Capture the cell that displays the provided text and extract its [x, y] central coordinate. 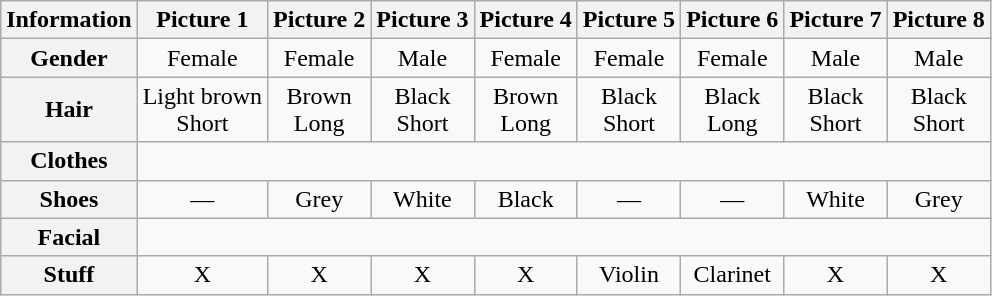
Hair [69, 110]
Light brownShort [202, 110]
Clothes [69, 161]
Black [526, 199]
Picture 1 [202, 20]
Picture 6 [732, 20]
Stuff [69, 275]
Gender [69, 58]
Information [69, 20]
Picture 3 [422, 20]
Picture 7 [836, 20]
Picture 5 [628, 20]
Picture 8 [938, 20]
Shoes [69, 199]
Picture 2 [320, 20]
Clarinet [732, 275]
Picture 4 [526, 20]
Facial [69, 237]
Violin [628, 275]
BlackLong [732, 110]
